For the text-containing cell, return its midpoint in (X, Y) coordinate format. 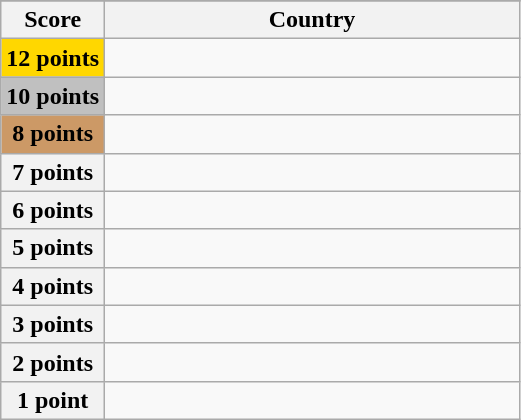
4 points (53, 286)
8 points (53, 134)
10 points (53, 96)
1 point (53, 400)
5 points (53, 248)
2 points (53, 362)
12 points (53, 58)
6 points (53, 210)
3 points (53, 324)
Score (53, 20)
Country (312, 20)
7 points (53, 172)
